Return (X, Y) of the center of cell containing provided text 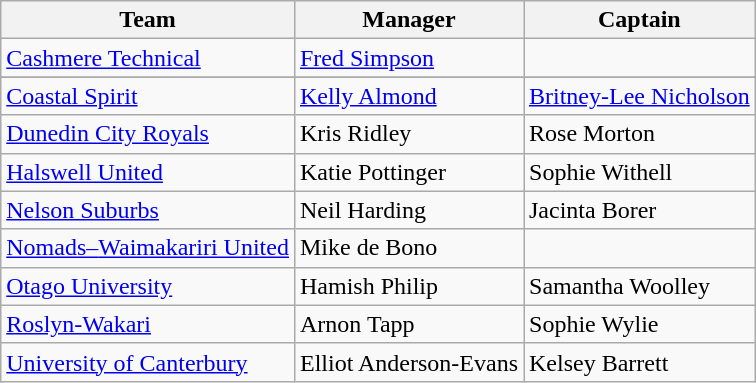
Dunedin City Royals (148, 134)
Britney-Lee Nicholson (640, 96)
Mike de Bono (408, 248)
Nomads–Waimakariri United (148, 248)
Sophie Withell (640, 172)
Jacinta Borer (640, 210)
University of Canterbury (148, 362)
Arnon Tapp (408, 324)
Rose Morton (640, 134)
Cashmere Technical (148, 58)
Coastal Spirit (148, 96)
Roslyn-Wakari (148, 324)
Captain (640, 20)
Neil Harding (408, 210)
Kelsey Barrett (640, 362)
Kelly Almond (408, 96)
Halswell United (148, 172)
Team (148, 20)
Kris Ridley (408, 134)
Fred Simpson (408, 58)
Nelson Suburbs (148, 210)
Elliot Anderson-Evans (408, 362)
Samantha Woolley (640, 286)
Katie Pottinger (408, 172)
Manager (408, 20)
Hamish Philip (408, 286)
Otago University (148, 286)
Sophie Wylie (640, 324)
